Find where the given text appears and provide that cell's center as (x, y) coordinate. 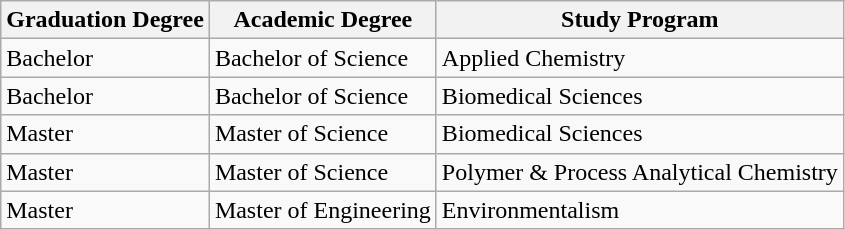
Academic Degree (322, 20)
Graduation Degree (106, 20)
Applied Chemistry (640, 58)
Environmentalism (640, 210)
Study Program (640, 20)
Polymer & Process Analytical Chemistry (640, 172)
Master of Engineering (322, 210)
